Return the (X, Y) coordinate for the center point of the cell that contains the specified text.  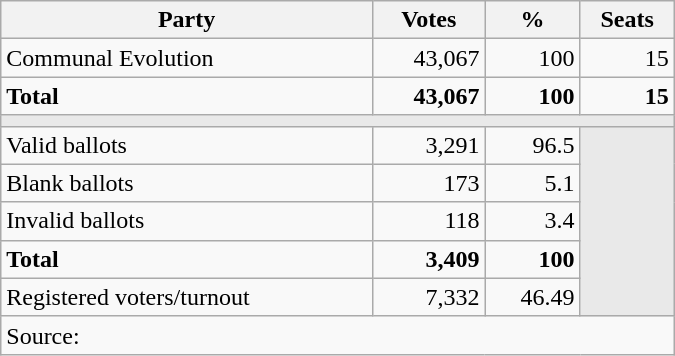
Source: (338, 335)
Valid ballots (187, 145)
5.1 (532, 183)
Invalid ballots (187, 221)
46.49 (532, 297)
Registered voters/turnout (187, 297)
Votes (428, 20)
% (532, 20)
3,291 (428, 145)
173 (428, 183)
Communal Evolution (187, 58)
7,332 (428, 297)
96.5 (532, 145)
118 (428, 221)
3.4 (532, 221)
Seats (627, 20)
3,409 (428, 259)
Blank ballots (187, 183)
Party (187, 20)
